Return [X, Y] of the center of cell containing provided text 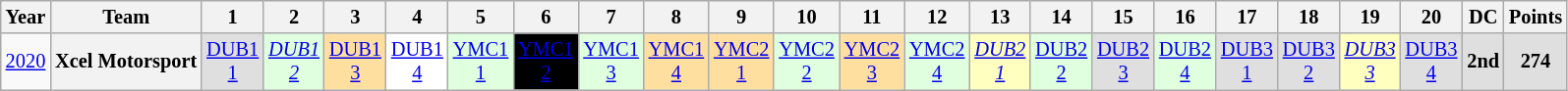
18 [1309, 17]
DUB14 [417, 62]
YMC12 [546, 62]
DUB33 [1370, 62]
YMC22 [806, 62]
DUB34 [1431, 62]
17 [1247, 17]
Xcel Motorsport [126, 62]
YMC24 [937, 62]
Year [26, 17]
DC [1482, 17]
2 [294, 17]
14 [1062, 17]
274 [1536, 62]
13 [1000, 17]
3 [356, 17]
1 [232, 17]
DUB24 [1186, 62]
6 [546, 17]
YMC14 [676, 62]
20 [1431, 17]
11 [872, 17]
8 [676, 17]
YMC13 [610, 62]
5 [481, 17]
DUB21 [1000, 62]
DUB11 [232, 62]
DUB12 [294, 62]
YMC21 [741, 62]
2nd [1482, 62]
16 [1186, 17]
10 [806, 17]
15 [1123, 17]
YMC23 [872, 62]
DUB32 [1309, 62]
DUB22 [1062, 62]
DUB13 [356, 62]
2020 [26, 62]
YMC11 [481, 62]
Points [1536, 17]
4 [417, 17]
19 [1370, 17]
12 [937, 17]
DUB23 [1123, 62]
DUB31 [1247, 62]
Team [126, 17]
9 [741, 17]
7 [610, 17]
